Locate the cell with the specified text and output its [X, Y] center coordinate. 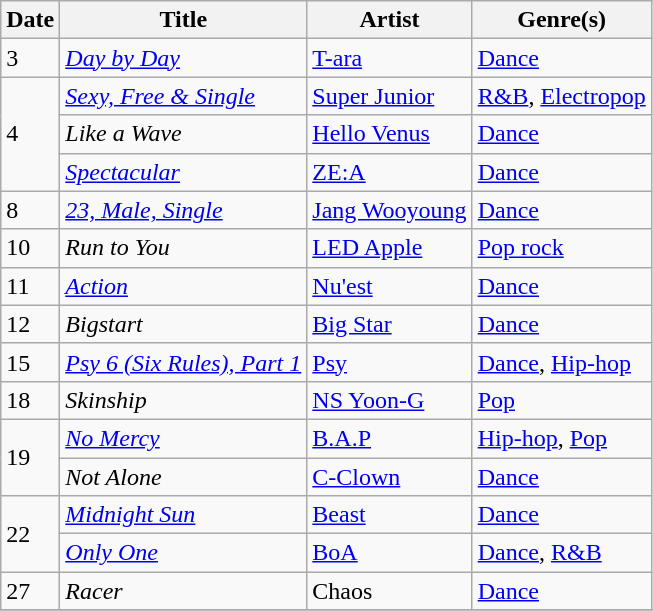
LED Apple [390, 248]
Date [30, 20]
Hello Venus [390, 134]
Artist [390, 20]
27 [30, 591]
Super Junior [390, 96]
No Mercy [184, 438]
4 [30, 134]
Bigstart [184, 324]
3 [30, 58]
Sexy, Free & Single [184, 96]
12 [30, 324]
Jang Wooyoung [390, 210]
Psy [390, 362]
Racer [184, 591]
15 [30, 362]
8 [30, 210]
Only One [184, 553]
Not Alone [184, 477]
11 [30, 286]
Dance, R&B [562, 553]
BoA [390, 553]
Chaos [390, 591]
Hip-hop, Pop [562, 438]
19 [30, 457]
Beast [390, 515]
Day by Day [184, 58]
Psy 6 (Six Rules), Part 1 [184, 362]
C-Clown [390, 477]
10 [30, 248]
Dance, Hip-hop [562, 362]
Genre(s) [562, 20]
Action [184, 286]
23, Male, Single [184, 210]
NS Yoon-G [390, 400]
Skinship [184, 400]
Title [184, 20]
Big Star [390, 324]
Nu'est [390, 286]
Pop rock [562, 248]
Run to You [184, 248]
22 [30, 534]
R&B, Electropop [562, 96]
Like a Wave [184, 134]
T-ara [390, 58]
Spectacular [184, 172]
18 [30, 400]
Midnight Sun [184, 515]
ZE:A [390, 172]
B.A.P [390, 438]
Pop [562, 400]
